From the cell containing the given text, extract its center point as [X, Y] coordinate. 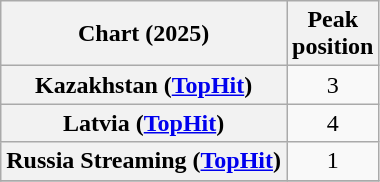
Peakposition [333, 34]
1 [333, 161]
3 [333, 85]
Chart (2025) [144, 34]
Latvia (TopHit) [144, 123]
Kazakhstan (TopHit) [144, 85]
Russia Streaming (TopHit) [144, 161]
4 [333, 123]
